Identify which cell holds the provided text, then report its (x, y) central coordinate. 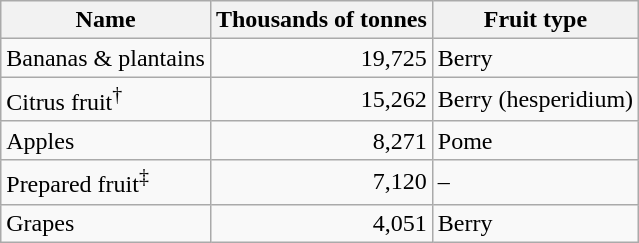
4,051 (321, 223)
Fruit type (535, 20)
Grapes (106, 223)
Name (106, 20)
7,120 (321, 182)
– (535, 182)
Pome (535, 140)
8,271 (321, 140)
Apples (106, 140)
15,262 (321, 100)
19,725 (321, 58)
Bananas & plantains (106, 58)
Thousands of tonnes (321, 20)
Citrus fruit† (106, 100)
Prepared fruit‡ (106, 182)
Berry (hesperidium) (535, 100)
